Return the [X, Y] coordinate for the center point of the cell that contains the specified text.  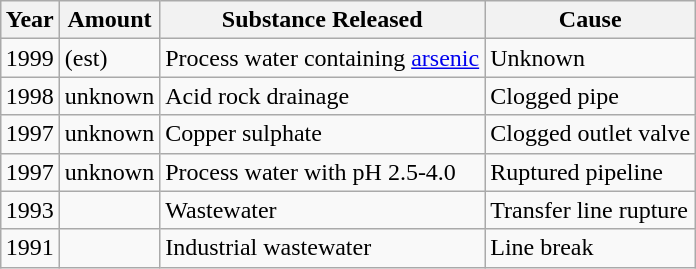
Line break [590, 248]
Clogged outlet valve [590, 134]
Ruptured pipeline [590, 172]
1993 [30, 210]
Copper sulphate [322, 134]
Process water containing arsenic [322, 58]
Acid rock drainage [322, 96]
(est) [109, 58]
Transfer line rupture [590, 210]
Wastewater [322, 210]
1999 [30, 58]
1998 [30, 96]
1991 [30, 248]
Clogged pipe [590, 96]
Cause [590, 20]
Year [30, 20]
Unknown [590, 58]
Substance Released [322, 20]
Amount [109, 20]
Process water with pH 2.5-4.0 [322, 172]
Industrial wastewater [322, 248]
